Search for the cell housing the specified text and yield its [X, Y] center coordinate. 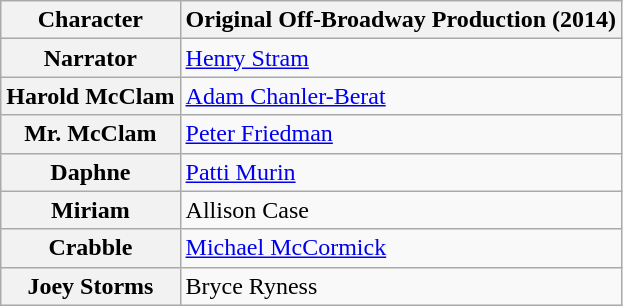
Peter Friedman [401, 134]
Harold McClam [90, 96]
Mr. McClam [90, 134]
Adam Chanler-Berat [401, 96]
Bryce Ryness [401, 286]
Crabble [90, 248]
Daphne [90, 172]
Miriam [90, 210]
Narrator [90, 58]
Allison Case [401, 210]
Joey Storms [90, 286]
Patti Murin [401, 172]
Original Off-Broadway Production (2014) [401, 20]
Henry Stram [401, 58]
Character [90, 20]
Michael McCormick [401, 248]
